Output the [x, y] coordinate of the center of the cell containing the given text.  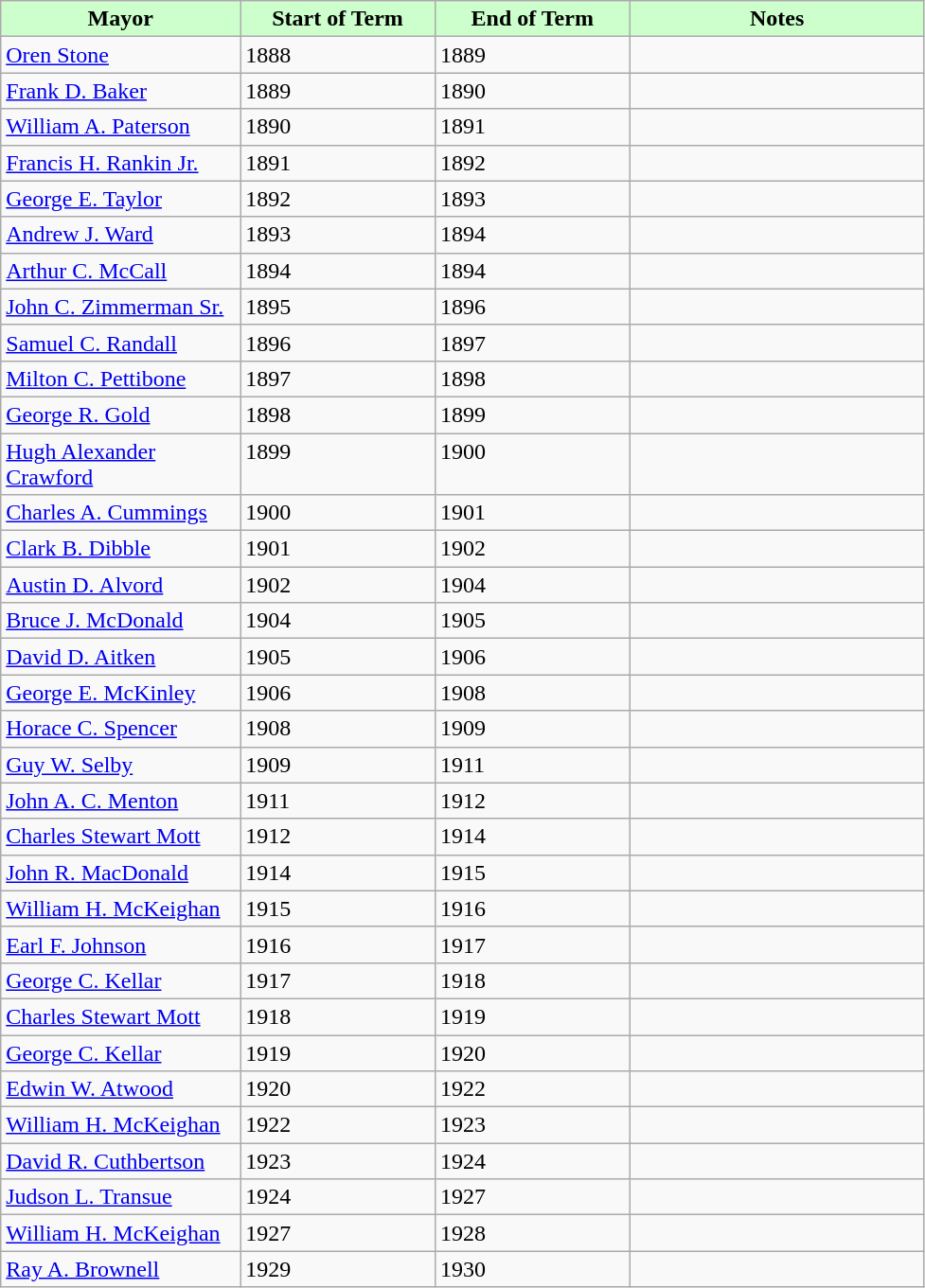
George R. Gold [121, 415]
George E. Taylor [121, 199]
Charles A. Cummings [121, 513]
Andrew J. Ward [121, 235]
End of Term [532, 19]
Oren Stone [121, 55]
Milton C. Pettibone [121, 379]
William A. Paterson [121, 127]
1930 [532, 1269]
David D. Aitken [121, 657]
Bruce J. McDonald [121, 621]
1928 [532, 1233]
Francis H. Rankin Jr. [121, 163]
Mayor [121, 19]
Samuel C. Randall [121, 343]
1895 [338, 307]
Judson L. Transue [121, 1197]
Ray A. Brownell [121, 1269]
Guy W. Selby [121, 765]
1888 [338, 55]
Arthur C. McCall [121, 271]
Horace C. Spencer [121, 729]
John C. Zimmerman Sr. [121, 307]
David R. Cuthbertson [121, 1161]
Notes [776, 19]
Austin D. Alvord [121, 585]
Start of Term [338, 19]
George E. McKinley [121, 693]
Frank D. Baker [121, 91]
Edwin W. Atwood [121, 1089]
1929 [338, 1269]
John A. C. Menton [121, 801]
John R. MacDonald [121, 873]
Earl F. Johnson [121, 944]
Clark B. Dibble [121, 549]
Hugh Alexander Crawford [121, 464]
